Search for the cell housing the specified text and yield its [X, Y] center coordinate. 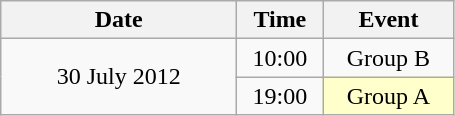
10:00 [280, 58]
Group A [388, 96]
Date [119, 20]
Group B [388, 58]
19:00 [280, 96]
Time [280, 20]
30 July 2012 [119, 77]
Event [388, 20]
